Capture the cell that displays the provided text and extract its [x, y] central coordinate. 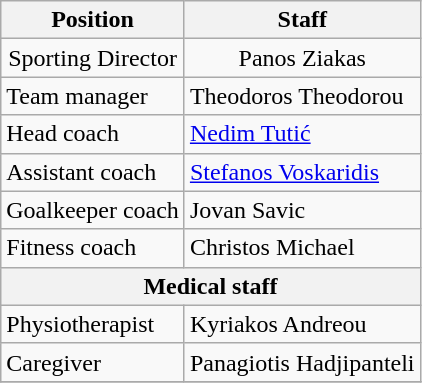
Panagiotis Hadjipanteli [302, 362]
Team manager [93, 96]
Kyriakos Andreou [302, 324]
Assistant coach [93, 172]
Position [93, 20]
Physiotherapist [93, 324]
Nedim Tutić [302, 134]
Theodoros Theodorou [302, 96]
Christos Michael [302, 248]
Medical staff [210, 286]
Staff [302, 20]
Stefanos Voskaridis [302, 172]
Jovan Savic [302, 210]
Sporting Director [93, 58]
Caregiver [93, 362]
Fitness coach [93, 248]
Head coach [93, 134]
Panos Ziakas [302, 58]
Goalkeeper coach [93, 210]
